Detect which cell encompasses the target text, then output its [x, y] center coordinate. 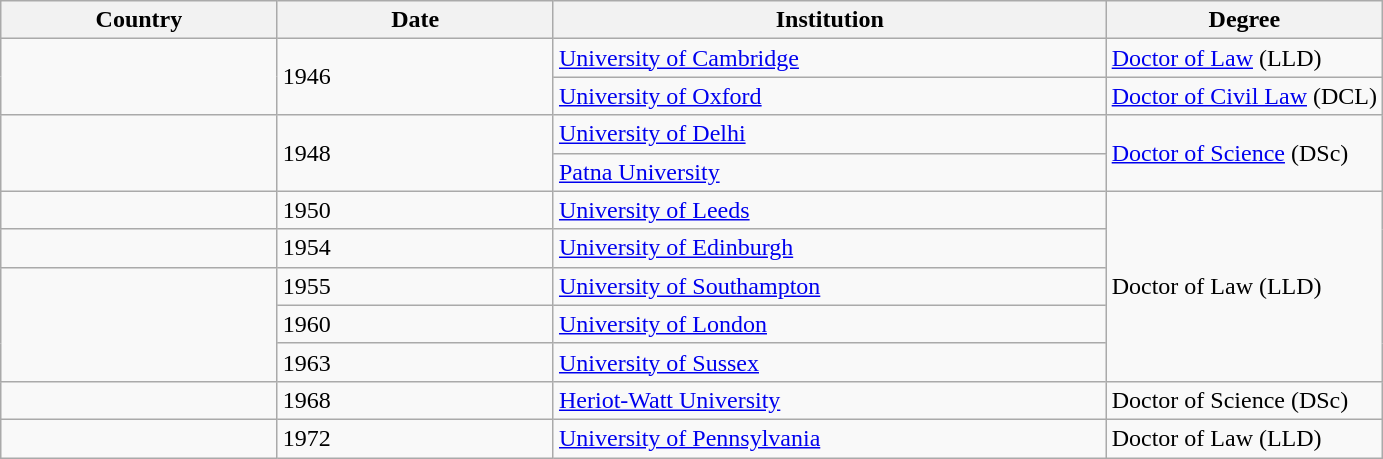
University of Delhi [830, 134]
University of Southampton [830, 286]
University of Oxford [830, 96]
University of Edinburgh [830, 248]
University of Cambridge [830, 58]
1963 [415, 362]
1972 [415, 438]
Heriot-Watt University [830, 400]
1946 [415, 77]
University of London [830, 324]
Institution [830, 20]
University of Leeds [830, 210]
Doctor of Civil Law (DCL) [1244, 96]
1954 [415, 248]
1960 [415, 324]
Country [139, 20]
Patna University [830, 172]
Degree [1244, 20]
University of Pennsylvania [830, 438]
Date [415, 20]
1948 [415, 153]
1968 [415, 400]
1950 [415, 210]
1955 [415, 286]
University of Sussex [830, 362]
